Pinpoint the cell where the given text exists, returning its [x, y] midpoint coordinate. 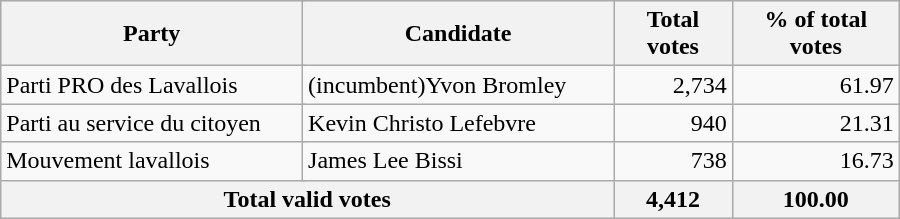
2,734 [674, 85]
16.73 [816, 161]
Total votes [674, 34]
Parti au service du citoyen [152, 123]
Mouvement lavallois [152, 161]
940 [674, 123]
Candidate [458, 34]
(incumbent)Yvon Bromley [458, 85]
4,412 [674, 199]
21.31 [816, 123]
Kevin Christo Lefebvre [458, 123]
61.97 [816, 85]
100.00 [816, 199]
% of total votes [816, 34]
James Lee Bissi [458, 161]
738 [674, 161]
Parti PRO des Lavallois [152, 85]
Party [152, 34]
Total valid votes [308, 199]
